For the text-containing cell, return its midpoint in (X, Y) coordinate format. 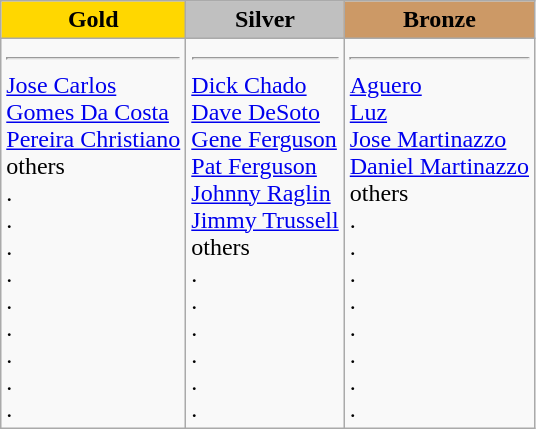
AgueroLuzJose MartinazzoDaniel Martinazzoothers........ (439, 234)
Dick ChadoDave DeSotoGene FergusonPat FergusonJohnny RaglinJimmy Trussellothers. ..... (265, 234)
Jose CarlosGomes Da CostaPereira Christianoothers......... (94, 234)
Silver (265, 20)
Gold (94, 20)
Bronze (439, 20)
